Find where the given text appears and provide that cell's center as (x, y) coordinate. 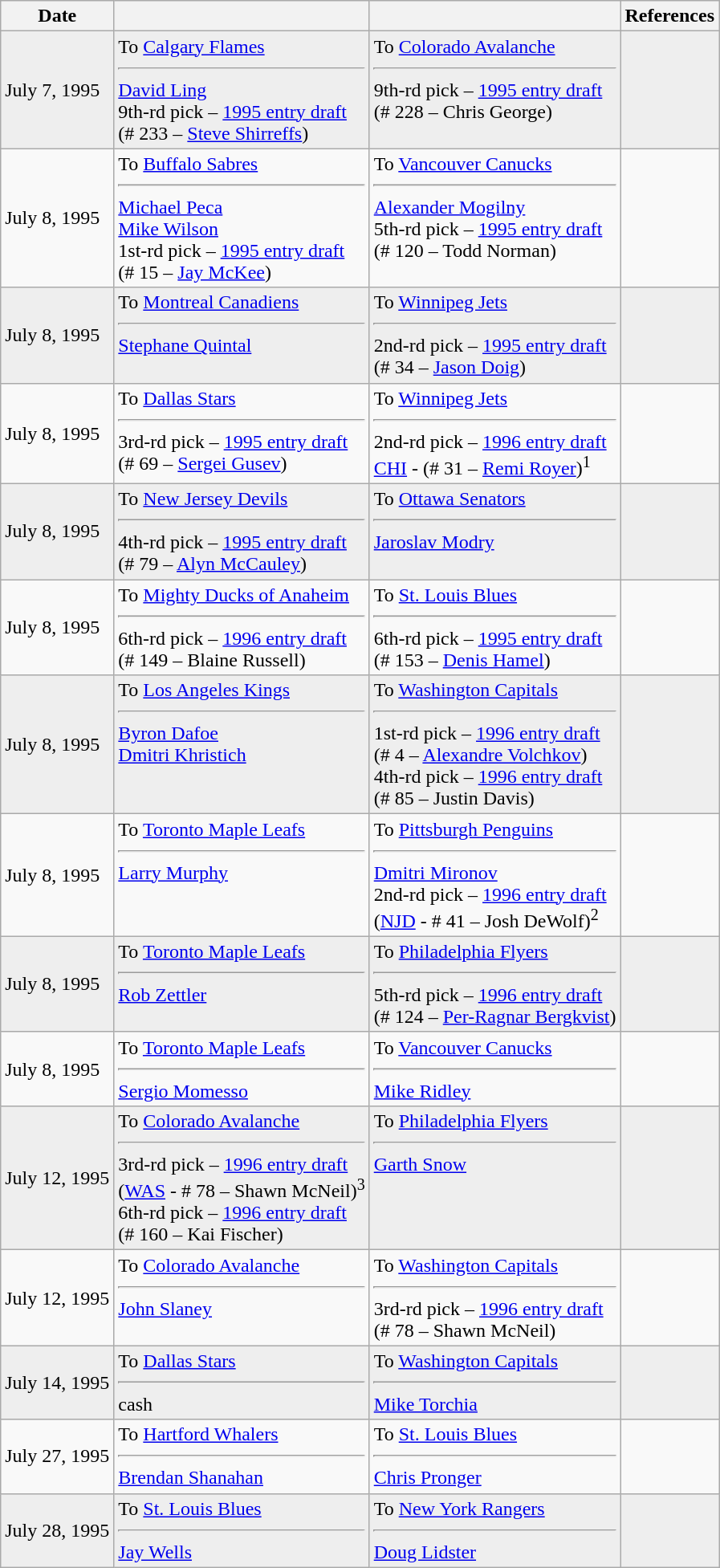
To Montreal CanadiensStephane Quintal (242, 336)
July 7, 1995 (58, 90)
To Dallas Stars3rd-rd pick – 1995 entry draft(# 69 – Sergei Gusev) (242, 434)
To Toronto Maple LeafsLarry Murphy (242, 875)
To Los Angeles KingsByron DafoeDmitri Khristich (242, 745)
To New Jersey Devils4th-rd pick – 1995 entry draft(# 79 – Alyn McCauley) (242, 531)
To Vancouver CanucksMike Ridley (494, 1069)
To St. Louis BluesChris Pronger (494, 1456)
To Calgary FlamesDavid Ling9th-rd pick – 1995 entry draft(# 233 – Steve Shirreffs) (242, 90)
To Washington Capitals1st-rd pick – 1996 entry draft(# 4 – Alexandre Volchkov)4th-rd pick – 1996 entry draft(# 85 – Justin Davis) (494, 745)
Date (58, 16)
July 28, 1995 (58, 1530)
To Dallas Starscash (242, 1383)
To Winnipeg Jets2nd-rd pick – 1996 entry draftCHI - (# 31 – Remi Royer)1 (494, 434)
July 27, 1995 (58, 1456)
To Colorado AvalancheJohn Slaney (242, 1297)
To Ottawa SenatorsJaroslav Modry (494, 531)
To Philadelphia Flyers5th-rd pick – 1996 entry draft(# 124 – Per-Ragnar Bergkvist) (494, 984)
To Colorado Avalanche9th-rd pick – 1995 entry draft(# 228 – Chris George) (494, 90)
To Toronto Maple LeafsRob Zettler (242, 984)
To Washington CapitalsMike Torchia (494, 1383)
To Vancouver CanucksAlexander Mogilny5th-rd pick – 1995 entry draft(# 120 – Todd Norman) (494, 218)
To St. Louis Blues6th-rd pick – 1995 entry draft(# 153 – Denis Hamel) (494, 628)
To Hartford WhalersBrendan Shanahan (242, 1456)
To Colorado Avalanche3rd-rd pick – 1996 entry draft(WAS - # 78 – Shawn McNeil)36th-rd pick – 1996 entry draft(# 160 – Kai Fischer) (242, 1178)
References (669, 16)
To Buffalo SabresMichael PecaMike Wilson1st-rd pick – 1995 entry draft(# 15 – Jay McKee) (242, 218)
To New York RangersDoug Lidster (494, 1530)
To Washington Capitals3rd-rd pick – 1996 entry draft(# 78 – Shawn McNeil) (494, 1297)
To Mighty Ducks of Anaheim6th-rd pick – 1996 entry draft(# 149 – Blaine Russell) (242, 628)
To Philadelphia FlyersGarth Snow (494, 1178)
July 14, 1995 (58, 1383)
To St. Louis BluesJay Wells (242, 1530)
To Winnipeg Jets2nd-rd pick – 1995 entry draft(# 34 – Jason Doig) (494, 336)
To Pittsburgh PenguinsDmitri Mironov2nd-rd pick – 1996 entry draft(NJD - # 41 – Josh DeWolf)2 (494, 875)
To Toronto Maple LeafsSergio Momesso (242, 1069)
